Pinpoint the cell where the given text exists, returning its [x, y] midpoint coordinate. 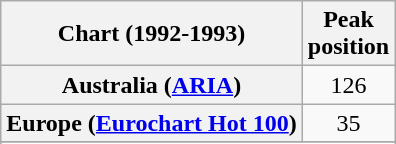
Australia (ARIA) [152, 85]
Chart (1992-1993) [152, 34]
35 [348, 123]
Peakposition [348, 34]
Europe (Eurochart Hot 100) [152, 123]
126 [348, 85]
